From the cell containing the given text, extract its center point as [x, y] coordinate. 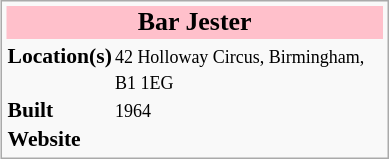
Bar Jester [194, 22]
Website [60, 138]
Built [60, 110]
42 Holloway Circus, Birmingham, B1 1EG [248, 69]
Location(s) [60, 69]
1964 [248, 110]
